Return [x, y] of the center of cell containing provided text 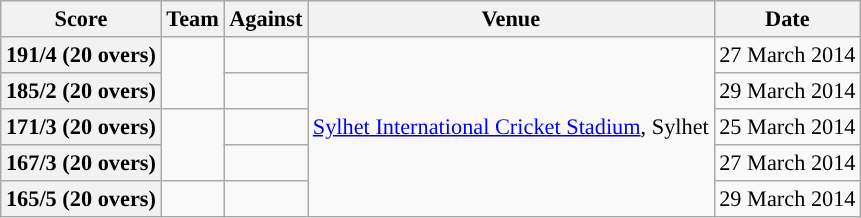
Team [192, 19]
Date [788, 19]
Sylhet International Cricket Stadium, Sylhet [511, 127]
171/3 (20 overs) [81, 126]
25 March 2014 [788, 126]
167/3 (20 overs) [81, 162]
185/2 (20 overs) [81, 90]
Venue [511, 19]
191/4 (20 overs) [81, 55]
165/5 (20 overs) [81, 198]
Score [81, 19]
Against [266, 19]
